Determine the [x, y] coordinate at the center of the cell enclosing the given text.  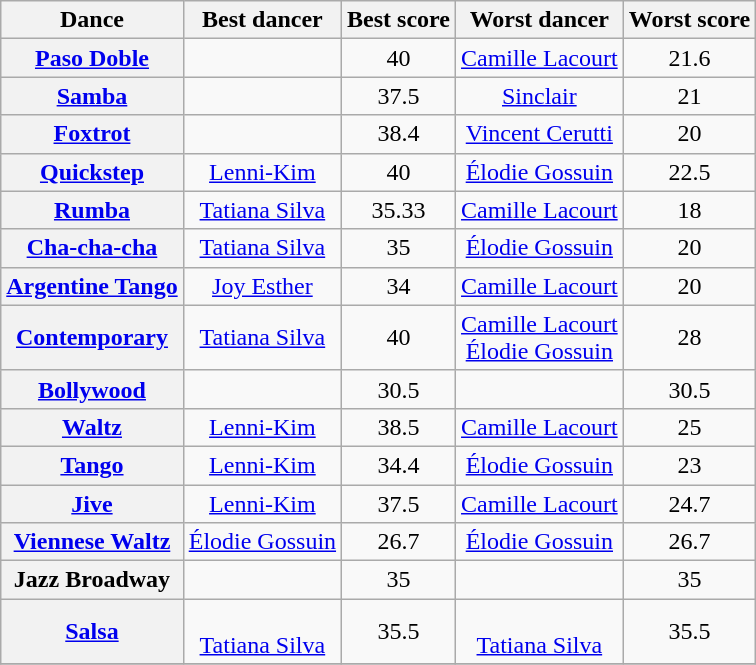
Jive [92, 503]
Quickstep [92, 172]
Argentine Tango [92, 286]
24.7 [690, 503]
Paso Doble [92, 58]
Cha-cha-cha [92, 248]
Contemporary [92, 338]
Worst score [690, 20]
34 [399, 286]
Foxtrot [92, 134]
23 [690, 465]
Joy Esther [262, 286]
Dance [92, 20]
Best score [399, 20]
21 [690, 96]
Best dancer [262, 20]
Viennese Waltz [92, 542]
Salsa [92, 632]
Tango [92, 465]
21.6 [690, 58]
18 [690, 210]
Bollywood [92, 389]
38.4 [399, 134]
25 [690, 427]
Samba [92, 96]
22.5 [690, 172]
Sinclair [540, 96]
Waltz [92, 427]
28 [690, 338]
Rumba [92, 210]
34.4 [399, 465]
35.33 [399, 210]
Jazz Broadway [92, 580]
Worst dancer [540, 20]
Camille LacourtÉlodie Gossuin [540, 338]
Vincent Cerutti [540, 134]
38.5 [399, 427]
